Locate the cell with the specified text and output its (X, Y) center coordinate. 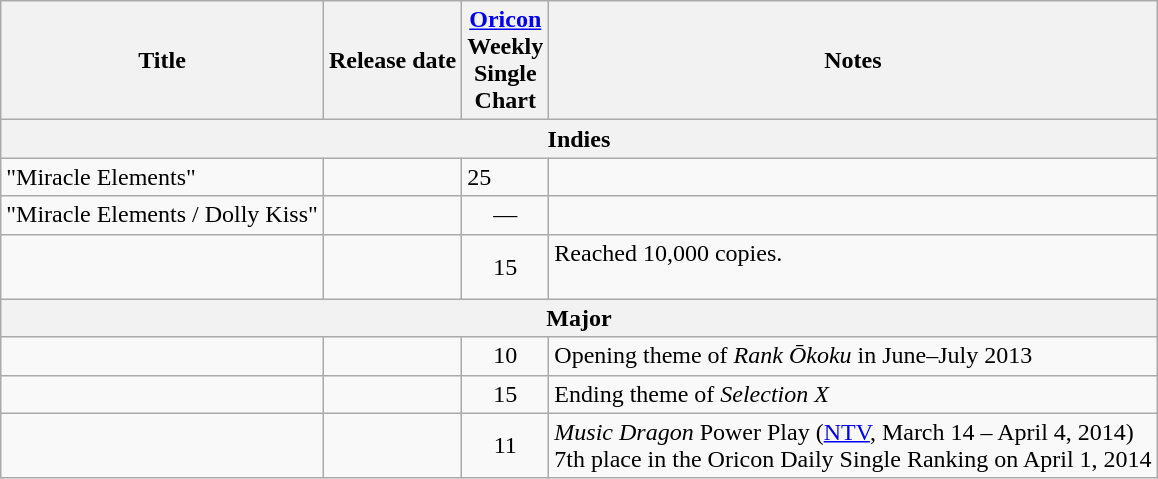
Indies (579, 139)
"Miracle Elements / Dolly Kiss" (162, 215)
Music Dragon Power Play (NTV, March 14 – April 4, 2014)7th place in the Oricon Daily Single Ranking on April 1, 2014 (853, 446)
Release date (392, 60)
11 (506, 446)
10 (506, 356)
25 (506, 177)
OriconWeeklySingleChart (506, 60)
Major (579, 318)
Reached 10,000 copies. (853, 266)
"Miracle Elements" (162, 177)
— (506, 215)
Title (162, 60)
Opening theme of Rank Ōkoku in June–July 2013 (853, 356)
Notes (853, 60)
Ending theme of Selection X (853, 394)
